Locate the cell with the specified text and output its (x, y) center coordinate. 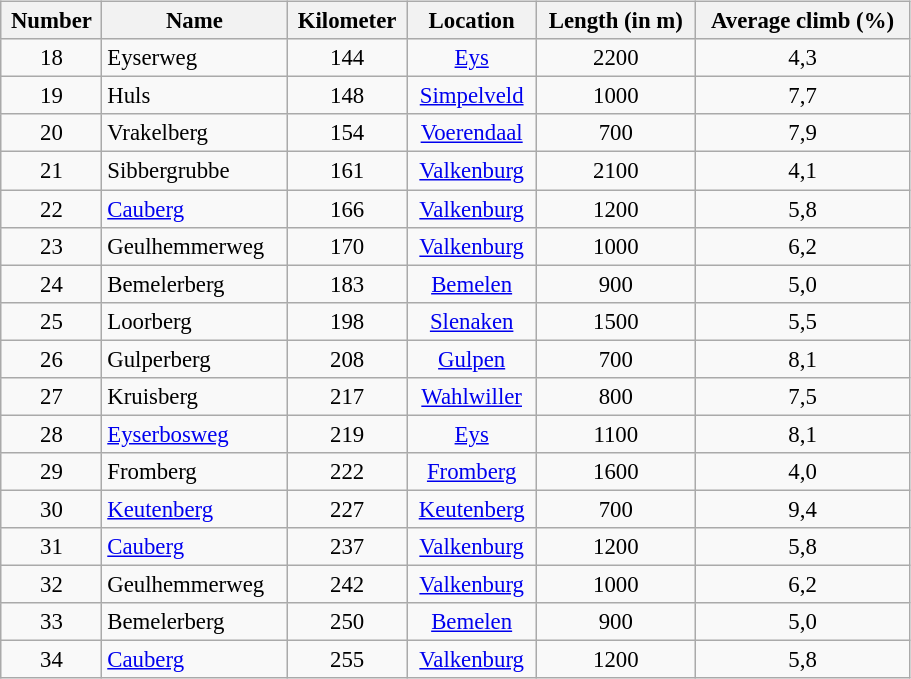
Gulperberg (194, 359)
4,0 (803, 472)
Eyserbosweg (194, 434)
21 (52, 171)
7,9 (803, 133)
28 (52, 434)
170 (348, 246)
27 (52, 396)
219 (348, 434)
208 (348, 359)
1600 (616, 472)
Kilometer (348, 21)
222 (348, 472)
Sibbergrubbe (194, 171)
Huls (194, 96)
Name (194, 21)
217 (348, 396)
23 (52, 246)
250 (348, 622)
4,3 (803, 58)
25 (52, 321)
Slenaken (472, 321)
800 (616, 396)
144 (348, 58)
198 (348, 321)
7,7 (803, 96)
Gulpen (472, 359)
255 (348, 660)
33 (52, 622)
20 (52, 133)
166 (348, 209)
161 (348, 171)
2200 (616, 58)
26 (52, 359)
237 (348, 547)
34 (52, 660)
242 (348, 584)
227 (348, 509)
Kruisberg (194, 396)
Voerendaal (472, 133)
18 (52, 58)
24 (52, 284)
19 (52, 96)
1100 (616, 434)
32 (52, 584)
154 (348, 133)
2100 (616, 171)
5,5 (803, 321)
Loorberg (194, 321)
Eyserweg (194, 58)
Simpelveld (472, 96)
31 (52, 547)
Vrakelberg (194, 133)
22 (52, 209)
183 (348, 284)
7,5 (803, 396)
1500 (616, 321)
Wahlwiller (472, 396)
29 (52, 472)
Number (52, 21)
148 (348, 96)
Average climb (%) (803, 21)
Location (472, 21)
30 (52, 509)
4,1 (803, 171)
9,4 (803, 509)
Length (in m) (616, 21)
